For the text-containing cell, return its midpoint in [x, y] coordinate format. 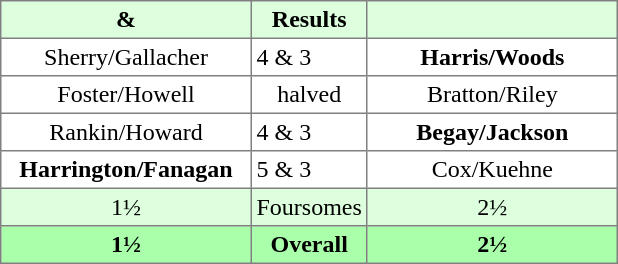
Rankin/Howard [126, 132]
5 & 3 [309, 170]
Harris/Woods [492, 57]
Sherry/Gallacher [126, 57]
Results [309, 20]
Foster/Howell [126, 95]
Begay/Jackson [492, 132]
Foursomes [309, 207]
Cox/Kuehne [492, 170]
& [126, 20]
Overall [309, 245]
halved [309, 95]
Harrington/Fanagan [126, 170]
Bratton/Riley [492, 95]
